Return the [X, Y] coordinate for the center point of the cell that contains the specified text.  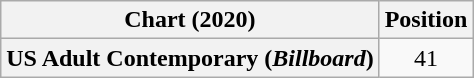
41 [426, 58]
Chart (2020) [190, 20]
Position [426, 20]
US Adult Contemporary (Billboard) [190, 58]
